Output the [X, Y] coordinate of the center of the cell containing the given text.  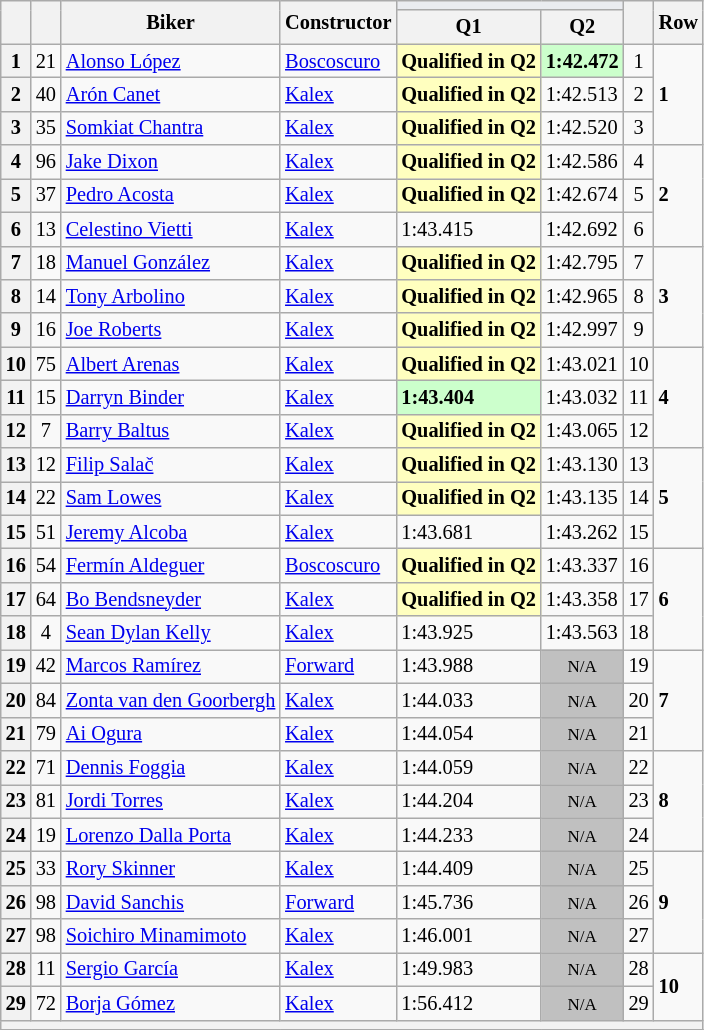
1:43.415 [468, 229]
81 [46, 801]
54 [46, 565]
33 [46, 868]
75 [46, 364]
Biker [170, 22]
1:49.983 [468, 969]
1:43.563 [582, 633]
71 [46, 767]
96 [46, 162]
Row [678, 22]
Joe Roberts [170, 330]
1:43.021 [582, 364]
Arón Canet [170, 94]
Jeremy Alcoba [170, 532]
1:42.513 [582, 94]
51 [46, 532]
Barry Baltus [170, 431]
35 [46, 128]
Albert Arenas [170, 364]
1:44.033 [468, 700]
Jake Dixon [170, 162]
84 [46, 700]
Pedro Acosta [170, 195]
Alonso López [170, 61]
Q1 [468, 27]
1:45.736 [468, 902]
Somkiat Chantra [170, 128]
1:44.204 [468, 801]
1:43.337 [582, 565]
37 [46, 195]
Sergio García [170, 969]
1:44.059 [468, 767]
1:56.412 [468, 1003]
Sam Lowes [170, 498]
Constructor [338, 22]
72 [46, 1003]
Q2 [582, 27]
Borja Gómez [170, 1003]
Filip Salač [170, 465]
42 [46, 666]
David Sanchis [170, 902]
1:42.997 [582, 330]
Bo Bendsneyder [170, 599]
1:43.135 [582, 498]
64 [46, 599]
Lorenzo Dalla Porta [170, 835]
Zonta van den Goorbergh [170, 700]
1:43.681 [468, 532]
Soichiro Minamimoto [170, 936]
Rory Skinner [170, 868]
1:42.472 [582, 61]
79 [46, 734]
Dennis Foggia [170, 767]
1:42.692 [582, 229]
1:43.358 [582, 599]
Fermín Aldeguer [170, 565]
1:43.262 [582, 532]
1:42.520 [582, 128]
1:43.032 [582, 397]
1:44.409 [468, 868]
Celestino Vietti [170, 229]
1:46.001 [468, 936]
1:44.054 [468, 734]
1:43.065 [582, 431]
1:44.233 [468, 835]
Sean Dylan Kelly [170, 633]
1:43.130 [582, 465]
Manuel González [170, 263]
Tony Arbolino [170, 296]
1:42.586 [582, 162]
Marcos Ramírez [170, 666]
40 [46, 94]
Ai Ogura [170, 734]
1:42.965 [582, 296]
1:42.795 [582, 263]
1:43.988 [468, 666]
Jordi Torres [170, 801]
1:42.674 [582, 195]
1:43.925 [468, 633]
Darryn Binder [170, 397]
1:43.404 [468, 397]
